Capture the cell that displays the provided text and extract its (X, Y) central coordinate. 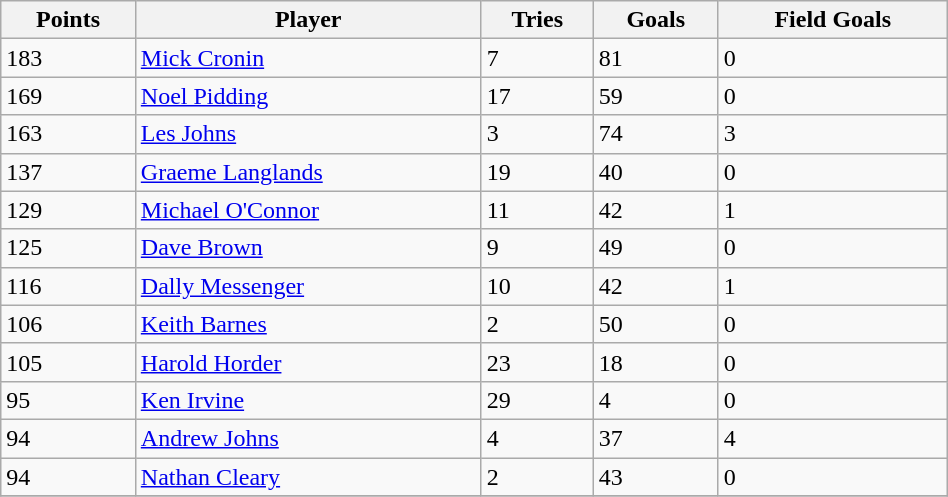
29 (537, 400)
116 (68, 286)
Ken Irvine (308, 400)
Les Johns (308, 134)
Points (68, 20)
125 (68, 248)
Nathan Cleary (308, 477)
Keith Barnes (308, 324)
23 (537, 362)
7 (537, 58)
40 (656, 172)
Dally Messenger (308, 286)
37 (656, 438)
81 (656, 58)
50 (656, 324)
Tries (537, 20)
106 (68, 324)
19 (537, 172)
163 (68, 134)
169 (68, 96)
183 (68, 58)
129 (68, 210)
10 (537, 286)
Dave Brown (308, 248)
59 (656, 96)
11 (537, 210)
Mick Cronin (308, 58)
9 (537, 248)
Noel Pidding (308, 96)
17 (537, 96)
95 (68, 400)
18 (656, 362)
43 (656, 477)
49 (656, 248)
Field Goals (832, 20)
Goals (656, 20)
Harold Horder (308, 362)
Andrew Johns (308, 438)
Player (308, 20)
105 (68, 362)
74 (656, 134)
Michael O'Connor (308, 210)
Graeme Langlands (308, 172)
137 (68, 172)
